Determine the (X, Y) coordinate at the center of the cell enclosing the given text.  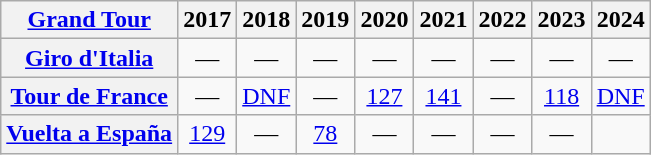
Grand Tour (90, 20)
129 (208, 134)
2019 (326, 20)
2023 (562, 20)
Giro d'Italia (90, 58)
2017 (208, 20)
Tour de France (90, 96)
127 (384, 96)
2018 (266, 20)
Vuelta a España (90, 134)
2024 (620, 20)
2021 (444, 20)
2022 (502, 20)
78 (326, 134)
141 (444, 96)
118 (562, 96)
2020 (384, 20)
